Pinpoint the cell where the given text exists, returning its [x, y] midpoint coordinate. 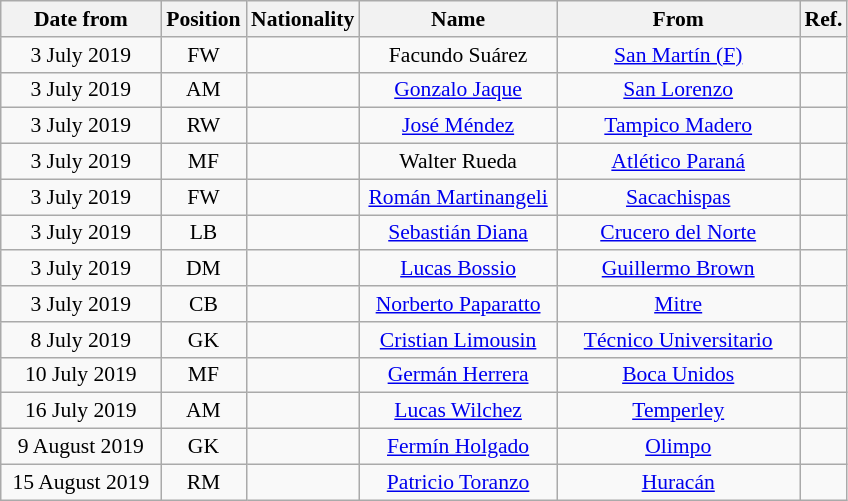
LB [204, 233]
Temperley [678, 411]
Tampico Madero [678, 126]
Patricio Toranzo [458, 482]
Germán Herrera [458, 375]
Norberto Paparatto [458, 304]
Gonzalo Jaque [458, 90]
15 August 2019 [81, 482]
Facundo Suárez [458, 55]
Huracán [678, 482]
San Lorenzo [678, 90]
Atlético Paraná [678, 162]
Lucas Bossio [458, 269]
16 July 2019 [81, 411]
Crucero del Norte [678, 233]
CB [204, 304]
Román Martinangeli [458, 197]
Lucas Wilchez [458, 411]
Boca Unidos [678, 375]
RW [204, 126]
José Méndez [458, 126]
Cristian Limousin [458, 340]
10 July 2019 [81, 375]
Mitre [678, 304]
Nationality [302, 19]
San Martín (F) [678, 55]
Name [458, 19]
Guillermo Brown [678, 269]
Fermín Holgado [458, 447]
Ref. [824, 19]
Técnico Universitario [678, 340]
DM [204, 269]
Walter Rueda [458, 162]
9 August 2019 [81, 447]
Olimpo [678, 447]
Sebastián Diana [458, 233]
RM [204, 482]
Sacachispas [678, 197]
8 July 2019 [81, 340]
From [678, 19]
Position [204, 19]
Date from [81, 19]
